Return [x, y] of the center of cell containing provided text 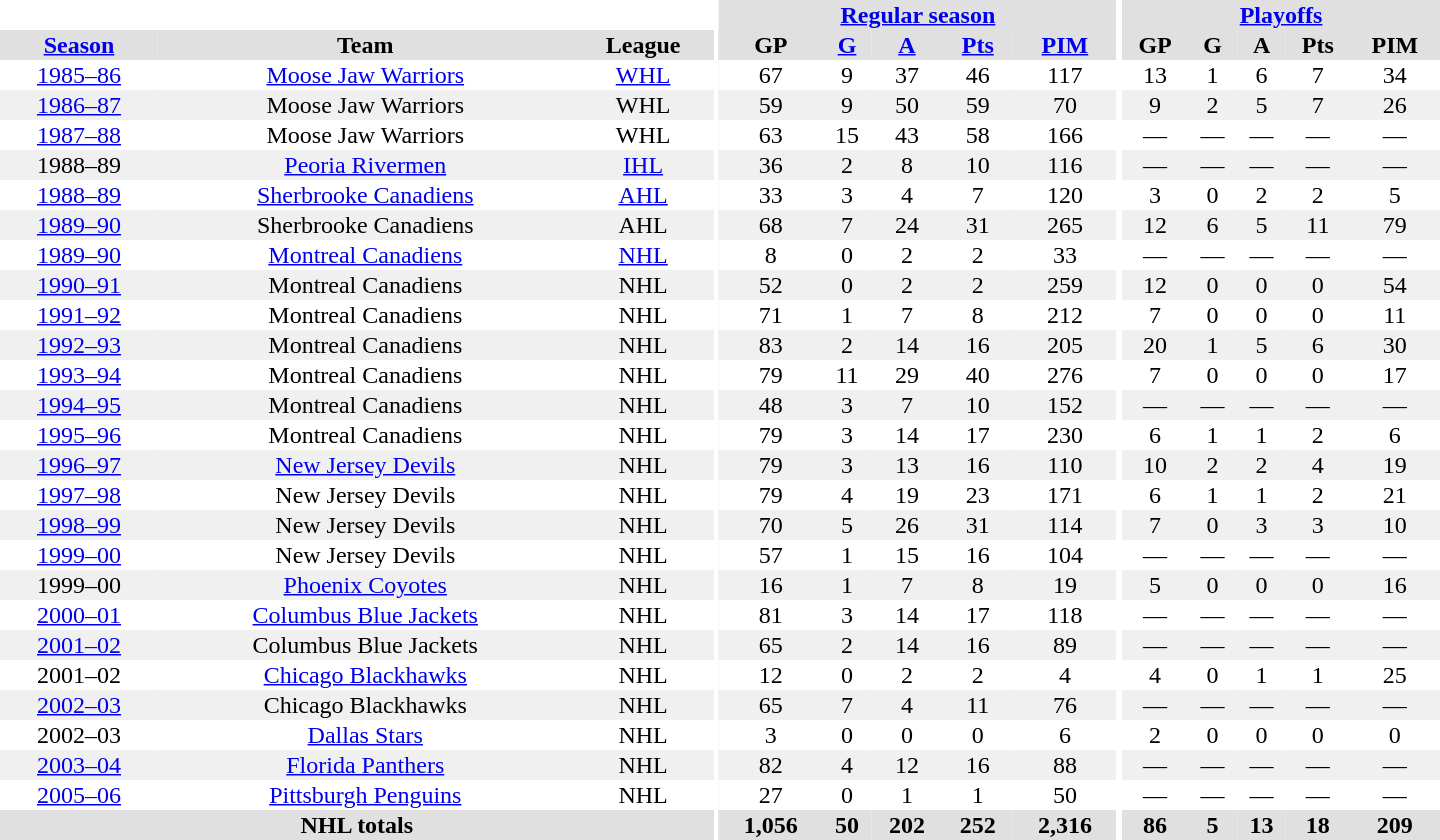
48 [771, 405]
Regular season [918, 15]
276 [1065, 375]
2,316 [1065, 825]
104 [1065, 555]
114 [1065, 525]
IHL [644, 165]
Phoenix Coyotes [366, 585]
86 [1155, 825]
88 [1065, 765]
1985–86 [79, 75]
1994–95 [79, 405]
League [644, 45]
152 [1065, 405]
27 [771, 795]
1987–88 [79, 135]
30 [1395, 345]
Season [79, 45]
63 [771, 135]
120 [1065, 195]
40 [978, 375]
18 [1318, 825]
171 [1065, 495]
1993–94 [79, 375]
166 [1065, 135]
54 [1395, 285]
1996–97 [79, 465]
1,056 [771, 825]
1997–98 [79, 495]
212 [1065, 315]
29 [908, 375]
24 [908, 225]
NHL totals [357, 825]
Peoria Rivermen [366, 165]
20 [1155, 345]
1992–93 [79, 345]
82 [771, 765]
1998–99 [79, 525]
Playoffs [1281, 15]
68 [771, 225]
118 [1065, 615]
23 [978, 495]
36 [771, 165]
1990–91 [79, 285]
209 [1395, 825]
Florida Panthers [366, 765]
37 [908, 75]
230 [1065, 435]
259 [1065, 285]
58 [978, 135]
71 [771, 315]
Pittsburgh Penguins [366, 795]
Team [366, 45]
202 [908, 825]
67 [771, 75]
34 [1395, 75]
Dallas Stars [366, 735]
205 [1065, 345]
43 [908, 135]
110 [1065, 465]
1995–96 [79, 435]
252 [978, 825]
116 [1065, 165]
83 [771, 345]
46 [978, 75]
117 [1065, 75]
1991–92 [79, 315]
265 [1065, 225]
2003–04 [79, 765]
89 [1065, 645]
1986–87 [79, 105]
52 [771, 285]
81 [771, 615]
25 [1395, 675]
21 [1395, 495]
2000–01 [79, 615]
76 [1065, 705]
2005–06 [79, 795]
57 [771, 555]
